Identify which cell holds the provided text, then report its (x, y) central coordinate. 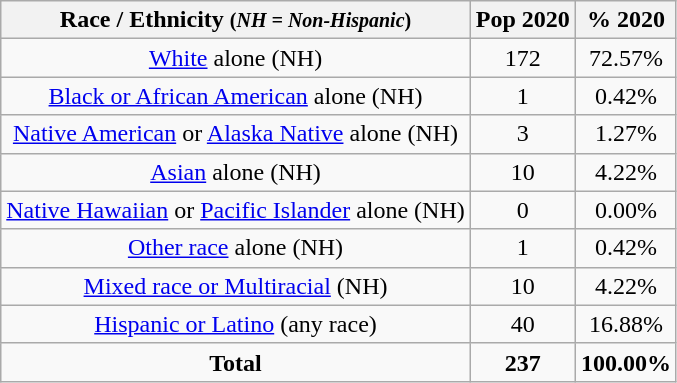
0.00% (626, 210)
172 (522, 58)
0 (522, 210)
Native Hawaiian or Pacific Islander alone (NH) (236, 210)
100.00% (626, 362)
% 2020 (626, 20)
72.57% (626, 58)
Hispanic or Latino (any race) (236, 324)
Asian alone (NH) (236, 172)
Native American or Alaska Native alone (NH) (236, 134)
3 (522, 134)
16.88% (626, 324)
Black or African American alone (NH) (236, 96)
Race / Ethnicity (NH = Non-Hispanic) (236, 20)
Total (236, 362)
Pop 2020 (522, 20)
40 (522, 324)
1.27% (626, 134)
Other race alone (NH) (236, 248)
Mixed race or Multiracial (NH) (236, 286)
237 (522, 362)
White alone (NH) (236, 58)
